Output the [x, y] coordinate of the center of the cell containing the given text.  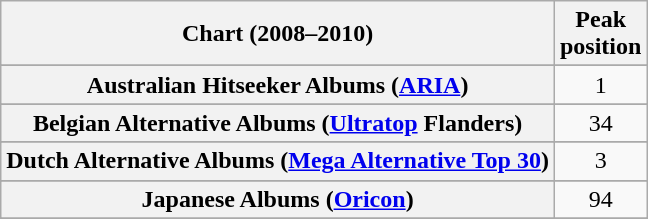
Australian Hitseeker Albums (ARIA) [278, 85]
Japanese Albums (Oricon) [278, 199]
Belgian Alternative Albums (Ultratop Flanders) [278, 123]
Chart (2008–2010) [278, 34]
Peakposition [600, 34]
1 [600, 85]
3 [600, 161]
Dutch Alternative Albums (Mega Alternative Top 30) [278, 161]
94 [600, 199]
34 [600, 123]
